For the text-containing cell, return its midpoint in (x, y) coordinate format. 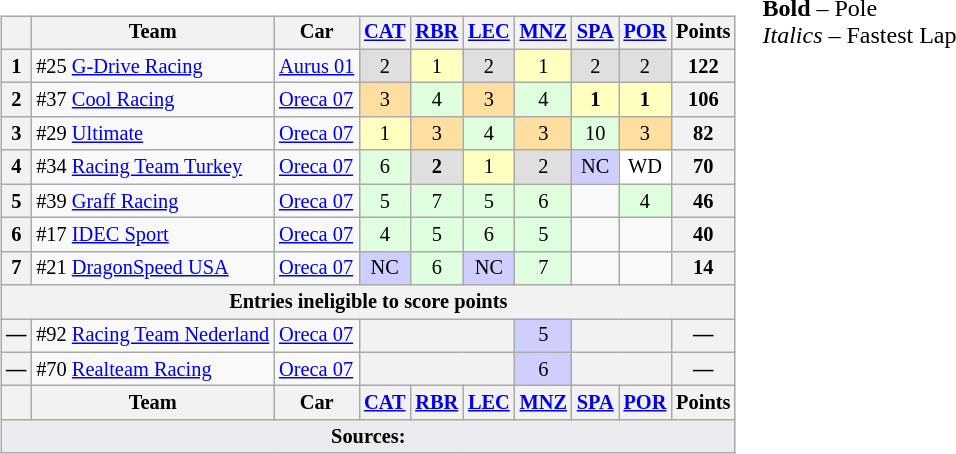
WD (646, 167)
Entries ineligible to score points (368, 302)
70 (703, 167)
122 (703, 66)
Sources: (368, 437)
46 (703, 201)
Aurus 01 (316, 66)
#21 DragonSpeed USA (152, 268)
#34 Racing Team Turkey (152, 167)
#17 IDEC Sport (152, 235)
40 (703, 235)
#92 Racing Team Nederland (152, 336)
#70 Realteam Racing (152, 369)
14 (703, 268)
106 (703, 100)
10 (596, 134)
#29 Ultimate (152, 134)
#37 Cool Racing (152, 100)
#39 Graff Racing (152, 201)
#25 G-Drive Racing (152, 66)
82 (703, 134)
